Determine the (x, y) coordinate at the center of the cell enclosing the given text.  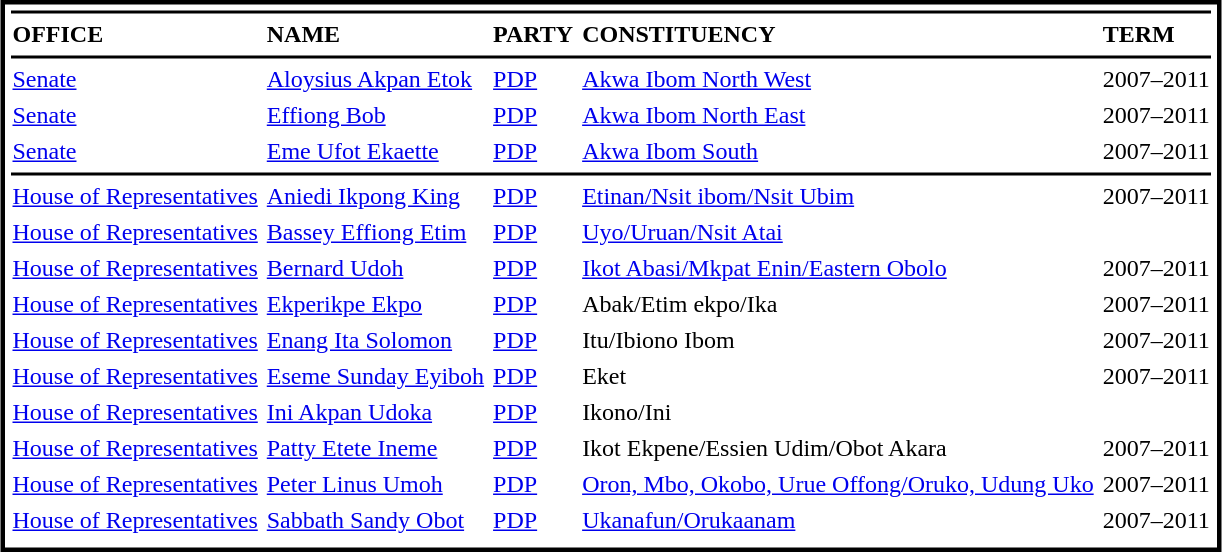
CONSTITUENCY (838, 35)
Aniedi Ikpong King (375, 197)
Aloysius Akpan Etok (375, 79)
Bassey Effiong Etim (375, 233)
Akwa Ibom South (838, 151)
Peter Linus Umoh (375, 485)
Ikot Ekpene/Essien Udim/Obot Akara (838, 449)
PARTY (534, 35)
OFFICE (135, 35)
Akwa Ibom North East (838, 115)
Enang Ita Solomon (375, 341)
Etinan/Nsit ibom/Nsit Ubim (838, 197)
Patty Etete Ineme (375, 449)
Sabbath Sandy Obot (375, 521)
Bernard Udoh (375, 269)
Eseme Sunday Eyiboh (375, 377)
Eket (838, 377)
Ikot Abasi/Mkpat Enin/Eastern Obolo (838, 269)
Ekperikpe Ekpo (375, 305)
Ukanafun/Orukaanam (838, 521)
Oron, Mbo, Okobo, Urue Offong/Oruko, Udung Uko (838, 485)
Akwa Ibom North West (838, 79)
Eme Ufot Ekaette (375, 151)
Effiong Bob (375, 115)
Itu/Ibiono Ibom (838, 341)
Abak/Etim ekpo/Ika (838, 305)
TERM (1156, 35)
Uyo/Uruan/Nsit Atai (838, 233)
Ikono/Ini (838, 413)
NAME (375, 35)
Ini Akpan Udoka (375, 413)
